Determine the (x, y) coordinate at the center of the cell enclosing the given text.  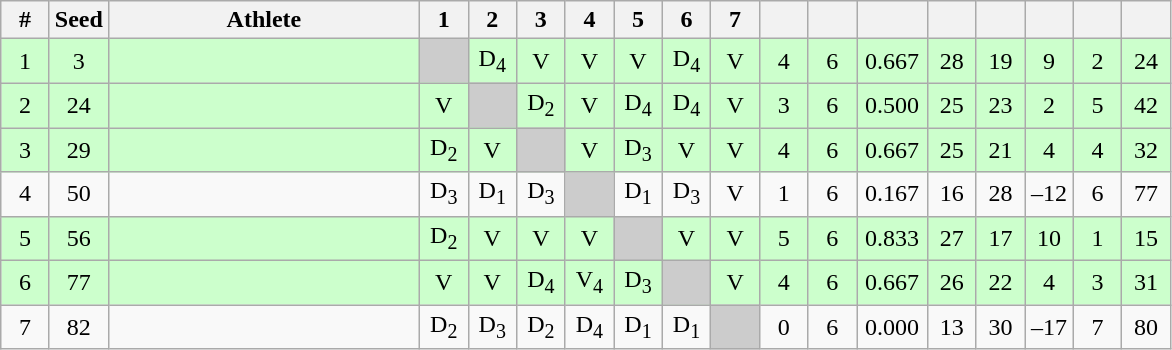
32 (1146, 150)
19 (1000, 61)
10 (1050, 238)
30 (1000, 327)
Athlete (264, 20)
80 (1146, 327)
0.167 (892, 194)
29 (78, 150)
21 (1000, 150)
0.833 (892, 238)
15 (1146, 238)
26 (952, 283)
0.500 (892, 105)
50 (78, 194)
Seed (78, 20)
–17 (1050, 327)
# (26, 20)
–12 (1050, 194)
13 (952, 327)
42 (1146, 105)
27 (952, 238)
V4 (590, 283)
22 (1000, 283)
9 (1050, 61)
82 (78, 327)
31 (1146, 283)
0.000 (892, 327)
16 (952, 194)
0 (784, 327)
17 (1000, 238)
23 (1000, 105)
56 (78, 238)
